Scan for the cell matching the given text and deliver its [x, y] coordinate at center. 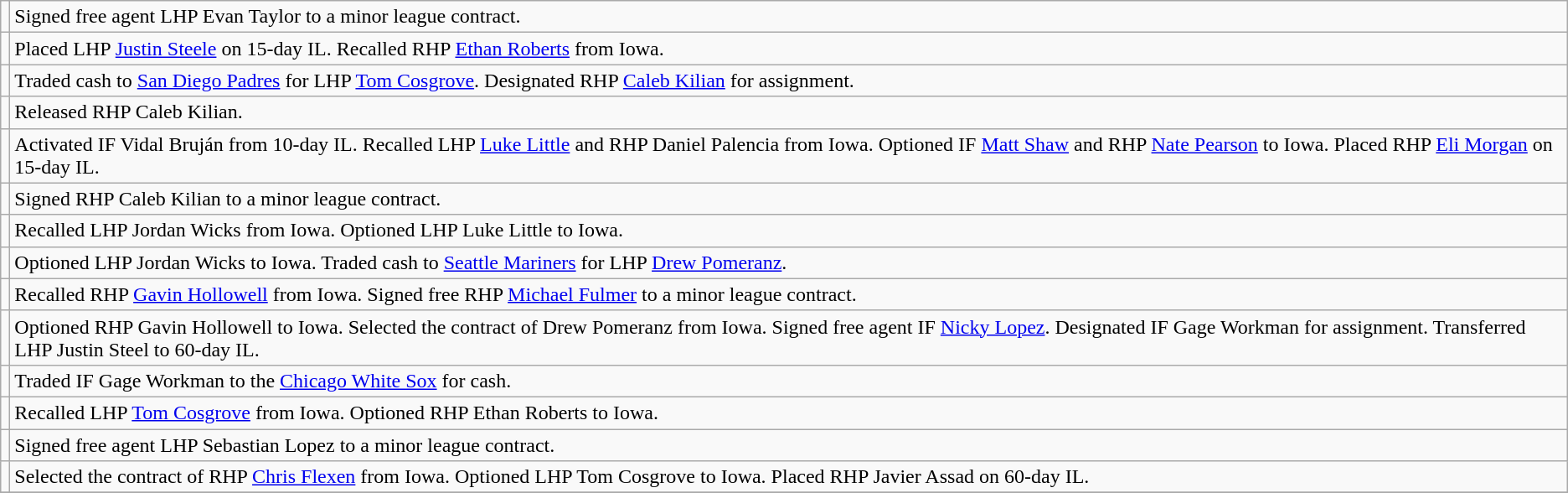
Signed free agent LHP Sebastian Lopez to a minor league contract. [789, 445]
Optioned LHP Jordan Wicks to Iowa. Traded cash to Seattle Mariners for LHP Drew Pomeranz. [789, 262]
Placed LHP Justin Steele on 15-day IL. Recalled RHP Ethan Roberts from Iowa. [789, 49]
Traded cash to San Diego Padres for LHP Tom Cosgrove. Designated RHP Caleb Kilian for assignment. [789, 80]
Recalled LHP Tom Cosgrove from Iowa. Optioned RHP Ethan Roberts to Iowa. [789, 413]
Signed RHP Caleb Kilian to a minor league contract. [789, 199]
Signed free agent LHP Evan Taylor to a minor league contract. [789, 17]
Recalled RHP Gavin Hollowell from Iowa. Signed free RHP Michael Fulmer to a minor league contract. [789, 294]
Released RHP Caleb Kilian. [789, 112]
Selected the contract of RHP Chris Flexen from Iowa. Optioned LHP Tom Cosgrove to Iowa. Placed RHP Javier Assad on 60-day IL. [789, 477]
Traded IF Gage Workman to the Chicago White Sox for cash. [789, 381]
Recalled LHP Jordan Wicks from Iowa. Optioned LHP Luke Little to Iowa. [789, 231]
